Locate the cell with the specified text and output its (x, y) center coordinate. 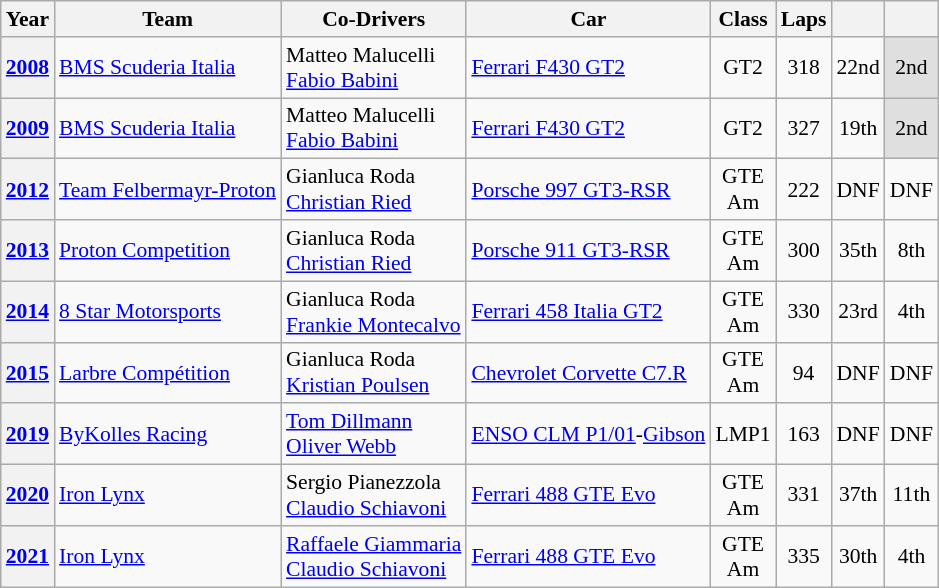
ByKolles Racing (168, 434)
Tom Dillmann Oliver Webb (374, 434)
2013 (28, 250)
2008 (28, 68)
2009 (28, 128)
Car (588, 19)
Gianluca Roda Kristian Poulsen (374, 372)
222 (804, 190)
Ferrari 458 Italia GT2 (588, 312)
Team Felbermayr-Proton (168, 190)
Sergio Pianezzola Claudio Schiavoni (374, 496)
2021 (28, 556)
22nd (858, 68)
2020 (28, 496)
11th (912, 496)
Team (168, 19)
Porsche 997 GT3-RSR (588, 190)
8th (912, 250)
Co-Drivers (374, 19)
2015 (28, 372)
Proton Competition (168, 250)
Year (28, 19)
327 (804, 128)
Chevrolet Corvette C7.R (588, 372)
2019 (28, 434)
19th (858, 128)
2014 (28, 312)
331 (804, 496)
335 (804, 556)
Porsche 911 GT3-RSR (588, 250)
ENSO CLM P1/01-Gibson (588, 434)
30th (858, 556)
35th (858, 250)
23rd (858, 312)
318 (804, 68)
300 (804, 250)
Raffaele Giammaria Claudio Schiavoni (374, 556)
163 (804, 434)
8 Star Motorsports (168, 312)
Gianluca Roda Frankie Montecalvo (374, 312)
94 (804, 372)
Laps (804, 19)
Larbre Compétition (168, 372)
330 (804, 312)
37th (858, 496)
LMP1 (742, 434)
2012 (28, 190)
Class (742, 19)
